Detect which cell encompasses the target text, then output its (x, y) center coordinate. 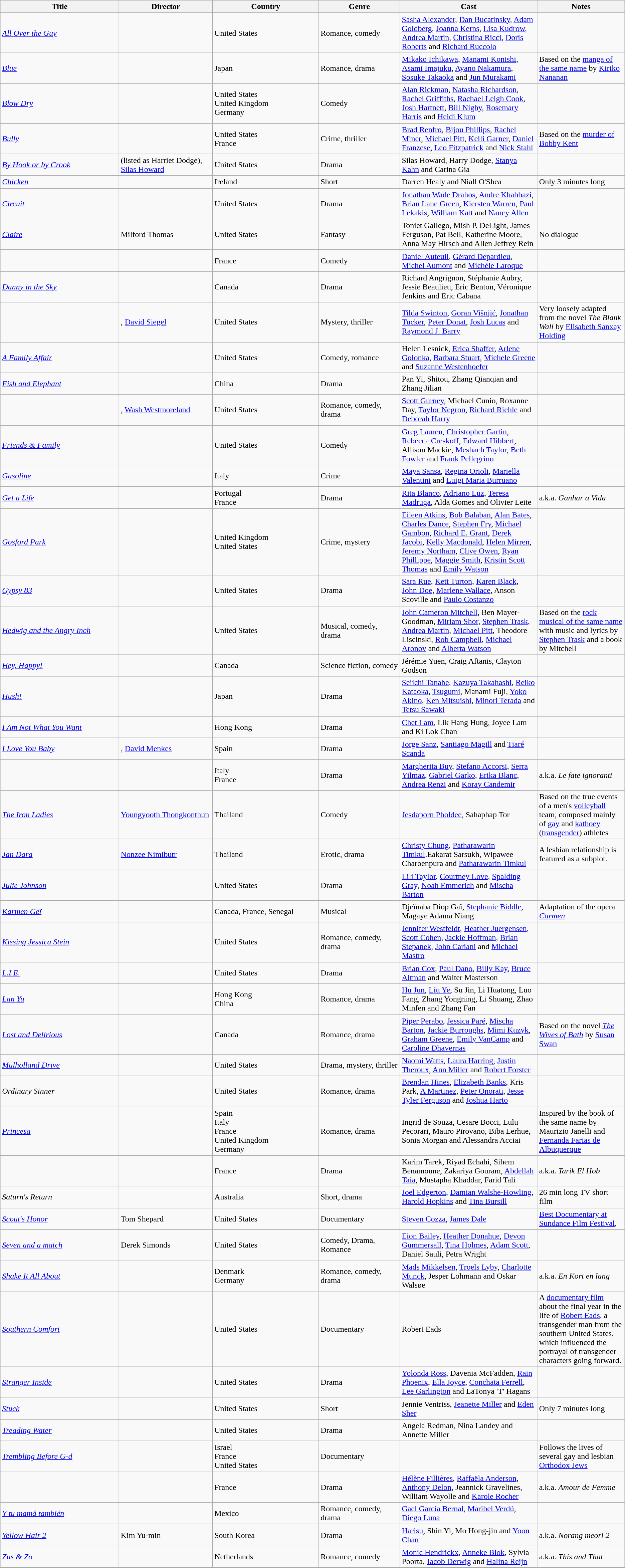
Julie Johnson (59, 885)
Based on the novel The Wives of Bath by Susan Swan (581, 1034)
Genre (359, 7)
Princesa (59, 1131)
Margherita Buy, Stefano Accorsi, Serra Yilmaz, Gabriel Garko, Erika Blanc, Andrea Renzi and Koray Candemir (469, 775)
Greg Lauren, Christopher Gartin, Rebecca Creskoff, Edward Hibbert, Allison Mackie, Meshach Taylor, Beth Fowler and Frank Pellegrino (469, 445)
Director (166, 7)
Brian Cox, Paul Dano, Billy Kay, Bruce Altman and Walter Masterson (469, 973)
a.k.a. Tarik El Hob (581, 1171)
Darren Healy and Niall O'Shea (469, 182)
Crime (359, 476)
Tom Shepard (166, 1218)
Chet Lam, Lik Hang Hung, Joyee Lam and Ki Lok Chan (469, 727)
Sasha Alexander, Dan Bucatinsky, Adam Goldberg, Joanna Kerns, Lisa Kudrow, Andrea Martin, Christina Ricci, Doris Roberts and Richard Ruccolo (469, 33)
Brad Renfro, Bijou Phillips, Rachel Miner, Michael Pitt, Kelli Garner, Daniel Franzese, Leo Fitzpatrick and Nick Stahl (469, 139)
Richard Angrignon, Stéphanie Aubry, Jessie Beaulieu, Eric Benton, Véronique Jenkins and Eric Cabana (469, 287)
Scout's Honor (59, 1218)
a.k.a. Norang meori 2 (581, 1535)
, David Siegel (166, 322)
Based on the manga of the same name by Kiriko Nananan (581, 68)
Ingrid de Souza, Cesare Bocci, Lulu Pecorari, Mauro Pirovano, Biba Lerhue, Sonia Morgan and Alessandra Acciai (469, 1131)
Jennie Ventriss, Jeanette Miller and Eden Sher (469, 1408)
Angela Redman, Nina Landey and Annette Miller (469, 1430)
Danny in the Sky (59, 287)
a.k.a. This and That (581, 1557)
Get a Life (59, 497)
Steven Cozza, James Dale (469, 1218)
Scott Gurney, Michael Cunio, Roxanne Day, Taylor Negron, Richard Riehle and Deborah Harry (469, 410)
Daniel Auteuil, Gérard Depardieu, Michel Aumont and Michèle Laroque (469, 260)
Fantasy (359, 234)
By Hook or by Crook (59, 165)
Y tu mamá también (59, 1514)
Circuit (59, 204)
A Family Affair (59, 357)
Lan Yu (59, 999)
Canada, France, Senegal (266, 911)
Italy (266, 476)
DenmarkGermany (266, 1276)
United KingdomUnited States (266, 542)
L.I.E. (59, 973)
PortugalFrance (266, 497)
Mikako Ichikawa, Manami Konishi, Asami Imajuku, Ayano Nakamura, Sosuke Takaoka and Jun Murakami (469, 68)
Helen Lesnick, Erica Shaffer, Arlene Golonka, Barbara Stuart, Michele Greene and Suzanne Westenhoefer (469, 357)
Hedwig and the Angry Inch (59, 630)
Alan Rickman, Natasha Richardson, Rachel Griffiths, Rachael Leigh Cook, Josh Hartnett, Bill Nighy, Rosemary Harris and Heidi Klum (469, 103)
Netherlands (266, 1557)
Notes (581, 7)
a.k.a. Le fate ignoranti (581, 775)
Blow Dry (59, 103)
Gosford Park (59, 542)
United StatesFrance (266, 139)
Comedy, romance (359, 357)
Hong Kong (266, 727)
, Wash Westmoreland (166, 410)
Hush! (59, 696)
Cast (469, 7)
Eion Bailey, Heather Donahue, Devon Gummersall, Tina Holmes, Adam Scott, Daniel Sauli, Petra Wright (469, 1245)
Drama, mystery, thriller (359, 1065)
Comedy, Drama, Romance (359, 1245)
Hong KongChina (266, 999)
26 min long TV short film (581, 1197)
SpainItalyFranceUnited KingdomGermany (266, 1131)
Gypsy 83 (59, 591)
Kissing Jessica Stein (59, 942)
Mexico (266, 1514)
a.k.a. Ganhar a Vida (581, 497)
Very loosely adapted from the novel The Blank Wall by Elisabeth Sanxay Holding (581, 322)
Jérémie Yuen, Craig Aftanis, Clayton Godson (469, 666)
Jonathan Wade Drahos, Andre Khabbazi, Brian Lane Green, Kiersten Warren, Paul Lekakis, William Katt and Nancy Allen (469, 204)
Yellow Hair 2 (59, 1535)
Sara Rue, Kett Turton, Karen Black, John Doe, Marlene Wallace, Anson Scoville and Paulo Costanzo (469, 591)
ItalyFrance (266, 775)
Pan Yi, Shitou, Zhang Qianqian and Zhang Jilian (469, 384)
a.k.a. En Kort en lang (581, 1276)
Gael García Bernal, Maribel Verdú, Diego Luna (469, 1514)
Based on the rock musical of the same name with music and lyrics by Stephen Trask and a book by Mitchell (581, 630)
, David Menkes (166, 748)
Country (266, 7)
Friends & Family (59, 445)
Musical, comedy, drama (359, 630)
Only 7 minutes long (581, 1408)
Jesdaporn Pholdee, Sahaphap Tor (469, 815)
Karmen Geï (59, 911)
Derek Simonds (166, 1245)
The Iron Ladies (59, 815)
All Over the Guy (59, 33)
United StatesUnited KingdomGermany (266, 103)
Jennifer Westfeldt, Heather Juergensen, Scott Cohen, Jackie Hoffman, Brian Stepanek, John Cariani and Michael Mastro (469, 942)
South Korea (266, 1535)
(listed as Harriet Dodge), Silas Howard (166, 165)
Ireland (266, 182)
Fish and Elephant (59, 384)
Based on the murder of Bobby Kent (581, 139)
Ordinary Sinner (59, 1091)
Erotic, drama (359, 854)
Naomi Watts, Laura Harring, Justin Theroux, Ann Miller and Robert Forster (469, 1065)
Christy Chung, Patharawarin Timkul.Eakarat Sarsukh, Wipawee Charoenpura and Patharawarin Timkul (469, 854)
Hu Jun, Liu Ye, Su Jin, Li Huatong, Luo Fang, Zhang Yongning, Li Shuang, Zhao Minfen and Zhang Fan (469, 999)
Musical (359, 911)
IsraelFranceUnited States (266, 1457)
Kim Yu-min (166, 1535)
Yolonda Ross, Davenia McFadden, Rain Phoenix, Ella Joyce, Conchata Ferrell, Lee Garlington and LaTonya 'T' Hagans (469, 1382)
Bully (59, 139)
Brendan Hines, Elizabeth Banks, Kris Park, A Martinez, Peter Onorati, Jesse Tyler Ferguson and Joshua Harto (469, 1091)
Hey, Happy! (59, 666)
Karim Tarek, Riyad Echahi, Sihem Benamoune, Zakariya Gouram, Abdellah Taia, Mustapha Khaddar, Farid Tali (469, 1171)
Stranger Inside (59, 1382)
Saturn's Return (59, 1197)
Piper Perabo, Jessica Paré, Mischa Barton, Jackie Burroughs, Mimi Kuzyk, Graham Greene, Emily VanCamp and Caroline Dhavernas (469, 1034)
Mystery, thriller (359, 322)
a.k.a. Amour de Femme (581, 1487)
Mads Mikkelsen, Troels Lyby, Charlotte Munck, Jesper Lohmann and Oskar Walsøe (469, 1276)
I Am Not What You Want (59, 727)
Lost and Delirious (59, 1034)
Lili Taylor, Courtney Love, Spalding Gray, Noah Emmerich and Mischa Barton (469, 885)
Science fiction, comedy (359, 666)
Southern Comfort (59, 1329)
Best Documentary at Sundance Film Festival, (581, 1218)
Trembling Before G-d (59, 1457)
Toniet Gallego, Mish P. DeLight, James Ferguson, Pat Bell, Katherine Moore, Anna May Hirsch and Allen Jeffrey Rein (469, 234)
Spain (266, 748)
Nonzee Nimibutr (166, 854)
Title (59, 7)
Follows the lives of several gay and lesbian Orthodox Jews (581, 1457)
Hélène Fillières, Raffaëla Anderson, Anthony Delon, Jeannick Gravelines, William Wayolle and Karole Rocher (469, 1487)
Milford Thomas (166, 234)
Harisu, Shin Yi, Mo Hong-jin and Yoon Chan (469, 1535)
Shake It All About (59, 1276)
Short, drama (359, 1197)
Tilda Swinton, Goran Višnjić, Jonathan Tucker, Peter Donat, Josh Lucas and Raymond J. Barry (469, 322)
No dialogue (581, 234)
Crime, thriller (359, 139)
Seiichi Tanabe, Kazuya Takahashi, Reiko Kataoka, Tsugumi, Manami Fuji, Yoko Akino, Ken Mitsuishi, Minori Terada and Tetsu Sawaki (469, 696)
Australia (266, 1197)
Stuck (59, 1408)
Jorge Sanz, Santiago Magill and Tiaré Scanda (469, 748)
China (266, 384)
Adaptation of the opera Carmen (581, 911)
Zus & Zo (59, 1557)
Robert Eads (469, 1329)
Youngyooth Thongkonthun (166, 815)
Djeïnaba Diop Gaï, Stephanie Biddle, Magaye Adama Niang (469, 911)
Mulholland Drive (59, 1065)
Jan Dara (59, 854)
Claire (59, 234)
Rita Blanco, Adriano Luz, Teresa Madruga, Alda Gomes and Olivier Leite (469, 497)
Based on the true events of a men's volleyball team, composed mainly of gay and kathoey (transgender) athletes (581, 815)
Only 3 minutes long (581, 182)
I Love You Baby (59, 748)
Maya Sansa, Regina Orioli, Mariella Valentini and Luigi Maria Burruano (469, 476)
Chicken (59, 182)
Silas Howard, Harry Dodge, Stanya Kahn and Carina Gia (469, 165)
Seven and a match (59, 1245)
Gasoline (59, 476)
Blue (59, 68)
Crime, mystery (359, 542)
Joel Edgerton, Damian Walshe-Howling, Harold Hopkins and Tina Bursill (469, 1197)
Treading Water (59, 1430)
A lesbian relationship is featured as a subplot. (581, 854)
Monic Hendrickx, Anneke Blok, Sylvia Poorta, Jacob Derwig and Halina Reijn (469, 1557)
Inspired by the book of the same name by Maurizio Janelli and Fernanda Farias de Albuquerque (581, 1131)
